Locate the cell with the specified text and output its (X, Y) center coordinate. 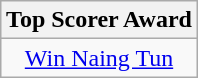
Top Scorer Award (100, 20)
Win Naing Tun (100, 58)
